Pinpoint the cell where the given text exists, returning its (X, Y) midpoint coordinate. 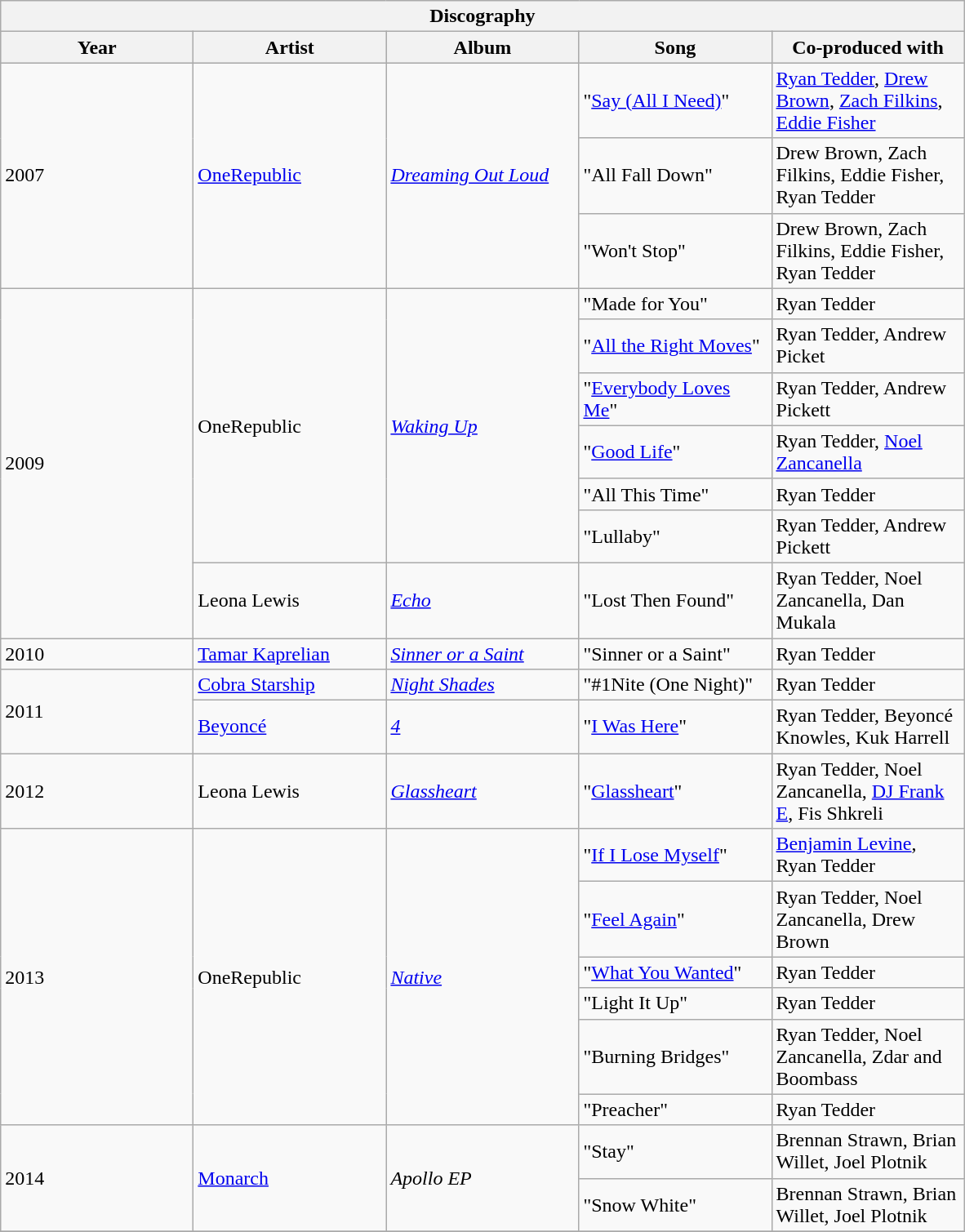
Cobra Starship (290, 685)
"Light It Up" (675, 1003)
2014 (97, 1178)
4 (482, 727)
"Preacher" (675, 1110)
"All the Right Moves" (675, 346)
Ryan Tedder, Beyoncé Knowles, Kuk Harrell (868, 727)
2007 (97, 176)
Ryan Tedder, Noel Zancanella, Drew Brown (868, 919)
"Won't Stop" (675, 251)
"Snow White" (675, 1205)
"Everybody Loves Me" (675, 398)
2009 (97, 463)
"#1Nite (One Night)" (675, 685)
Song (675, 47)
"Stay" (675, 1151)
"Made for You" (675, 304)
Monarch (290, 1178)
"Sinner or a Saint" (675, 654)
Ryan Tedder, Noel Zancanella, DJ Frank E, Fis Shkreli (868, 791)
Apollo EP (482, 1178)
"Good Life" (675, 452)
Discography (482, 16)
"All Fall Down" (675, 176)
Ryan Tedder, Drew Brown, Zach Filkins, Eddie Fisher (868, 100)
Benjamin Levine, Ryan Tedder (868, 856)
"Feel Again" (675, 919)
2010 (97, 654)
Beyoncé (290, 727)
2011 (97, 712)
"All This Time" (675, 494)
"I Was Here" (675, 727)
"Burning Bridges" (675, 1056)
Ryan Tedder, Andrew Picket (868, 346)
Ryan Tedder, Noel Zancanella (868, 452)
Ryan Tedder, Noel Zancanella, Zdar and Boombass (868, 1056)
Native (482, 976)
2013 (97, 976)
Tamar Kaprelian (290, 654)
"What You Wanted" (675, 972)
Artist (290, 47)
Night Shades (482, 685)
Co-produced with (868, 47)
"Lost Then Found" (675, 600)
"Say (All I Need)" (675, 100)
Waking Up (482, 425)
"If I Lose Myself" (675, 856)
Ryan Tedder, Noel Zancanella, Dan Mukala (868, 600)
Year (97, 47)
Echo (482, 600)
"Glassheart" (675, 791)
Dreaming Out Loud (482, 176)
"Lullaby" (675, 536)
2012 (97, 791)
Sinner or a Saint (482, 654)
Album (482, 47)
Glassheart (482, 791)
